Find where the given text appears and provide that cell's center as (x, y) coordinate. 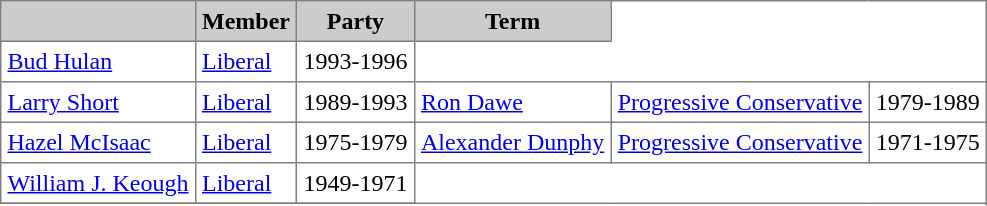
William J. Keough (98, 183)
Member (246, 21)
Term (512, 21)
Larry Short (98, 102)
1949-1971 (356, 183)
1979-1989 (928, 102)
1989-1993 (356, 102)
Ron Dawe (512, 102)
1971-1975 (928, 142)
Alexander Dunphy (512, 142)
1975-1979 (356, 142)
1993-1996 (356, 61)
Bud Hulan (98, 61)
Hazel McIsaac (98, 142)
Party (356, 21)
